Search for the cell housing the specified text and yield its (x, y) center coordinate. 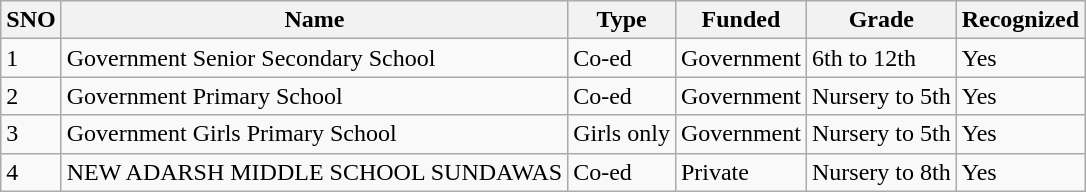
Girls only (622, 134)
Grade (881, 20)
SNO (31, 20)
Nursery to 8th (881, 172)
Government Senior Secondary School (314, 58)
2 (31, 96)
4 (31, 172)
Type (622, 20)
Recognized (1020, 20)
Government Primary School (314, 96)
3 (31, 134)
Funded (740, 20)
Private (740, 172)
NEW ADARSH MIDDLE SCHOOL SUNDAWAS (314, 172)
Government Girls Primary School (314, 134)
6th to 12th (881, 58)
1 (31, 58)
Name (314, 20)
